From the cell containing the given text, extract its center point as (X, Y) coordinate. 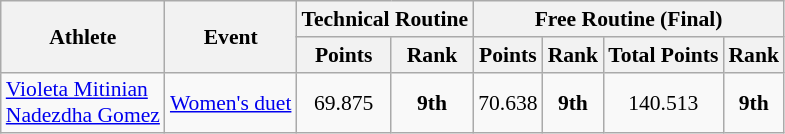
70.638 (508, 102)
Total Points (663, 55)
Violeta MitinianNadezdha Gomez (83, 102)
Technical Routine (384, 19)
Free Routine (Final) (628, 19)
140.513 (663, 102)
Women's duet (231, 102)
69.875 (343, 102)
Event (231, 36)
Athlete (83, 36)
